Search for the cell housing the specified text and yield its [X, Y] center coordinate. 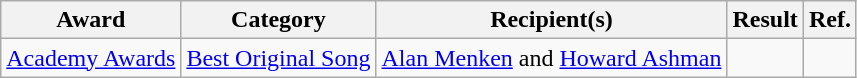
Best Original Song [278, 58]
Academy Awards [91, 58]
Alan Menken and Howard Ashman [552, 58]
Award [91, 20]
Ref. [830, 20]
Result [765, 20]
Recipient(s) [552, 20]
Category [278, 20]
